Determine the [x, y] coordinate at the center of the cell enclosing the given text.  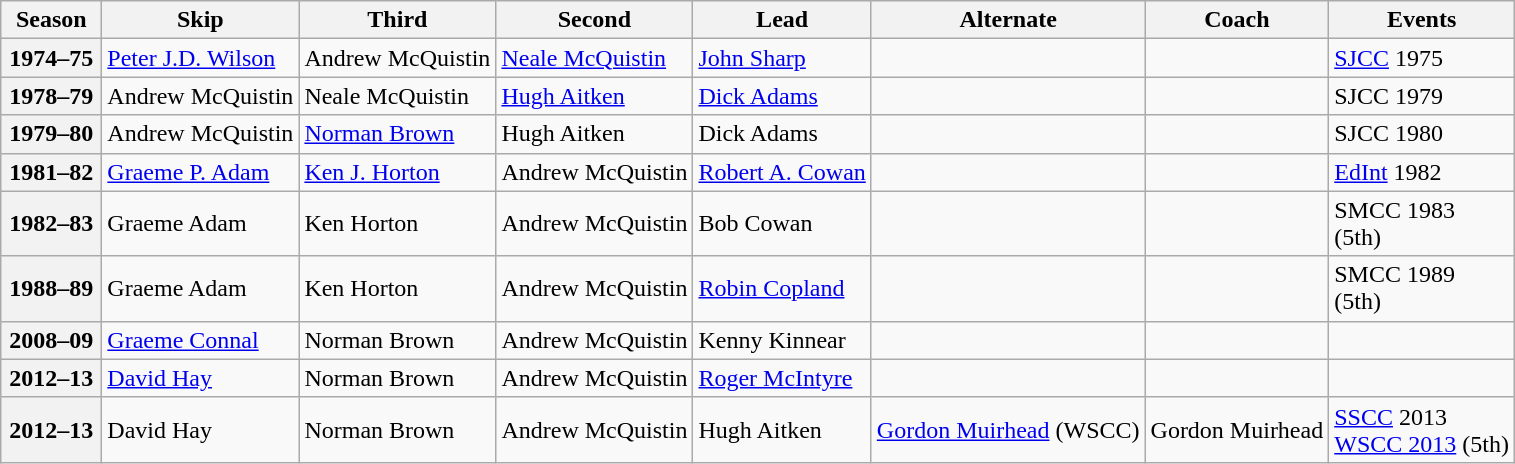
Events [1422, 20]
SJCC 1979 [1422, 96]
1981–82 [52, 172]
Second [594, 20]
2008–09 [52, 340]
1979–80 [52, 134]
Kenny Kinnear [782, 340]
Peter J.D. Wilson [200, 58]
Ken J. Horton [398, 172]
Roger McIntyre [782, 378]
Skip [200, 20]
SJCC 1980 [1422, 134]
SJCC 1975 [1422, 58]
John Sharp [782, 58]
Graeme P. Adam [200, 172]
Gordon Muirhead (WSCC) [1008, 430]
Lead [782, 20]
Coach [1237, 20]
Robert A. Cowan [782, 172]
SSCC 2013 WSCC 2013 (5th) [1422, 430]
1974–75 [52, 58]
1982–83 [52, 224]
Season [52, 20]
Bob Cowan [782, 224]
EdInt 1982 [1422, 172]
Gordon Muirhead [1237, 430]
SMCC 1989 (5th) [1422, 288]
1988–89 [52, 288]
SMCC 1983 (5th) [1422, 224]
Graeme Connal [200, 340]
Alternate [1008, 20]
Third [398, 20]
Robin Copland [782, 288]
1978–79 [52, 96]
